Capture the cell that displays the provided text and extract its (x, y) central coordinate. 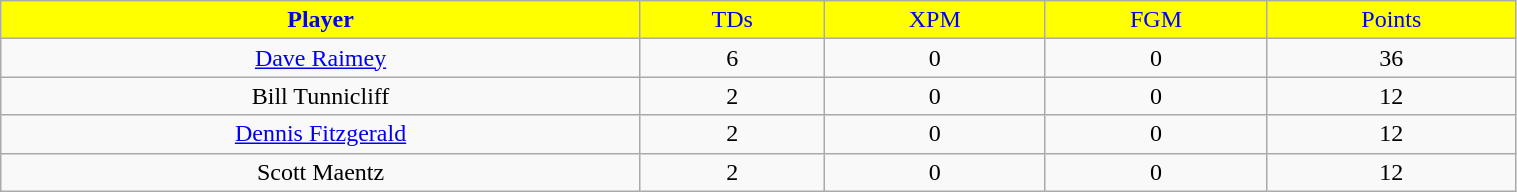
Dave Raimey (321, 58)
TDs (732, 20)
XPM (934, 20)
Points (1392, 20)
6 (732, 58)
36 (1392, 58)
Bill Tunnicliff (321, 96)
Dennis Fitzgerald (321, 134)
Scott Maentz (321, 172)
FGM (1156, 20)
Player (321, 20)
